Return the (x, y) coordinate for the center point of the cell that contains the specified text.  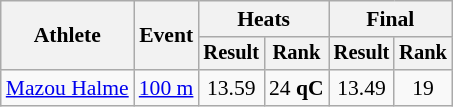
Final (390, 19)
Mazou Halme (68, 88)
Heats (263, 19)
19 (423, 88)
13.59 (231, 88)
13.49 (362, 88)
100 m (166, 88)
Event (166, 36)
Athlete (68, 36)
24 qC (296, 88)
